Capture the cell that displays the provided text and extract its (X, Y) central coordinate. 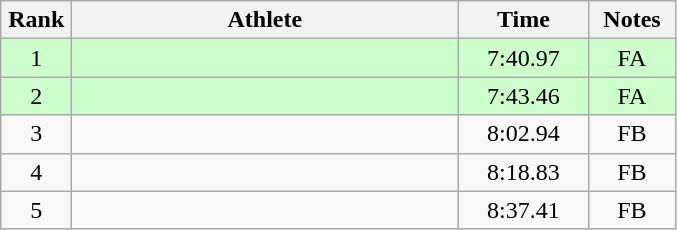
Rank (36, 20)
7:40.97 (524, 58)
4 (36, 172)
8:18.83 (524, 172)
8:37.41 (524, 210)
Time (524, 20)
2 (36, 96)
3 (36, 134)
7:43.46 (524, 96)
1 (36, 58)
5 (36, 210)
8:02.94 (524, 134)
Notes (632, 20)
Athlete (265, 20)
